For the text-containing cell, return its midpoint in [X, Y] coordinate format. 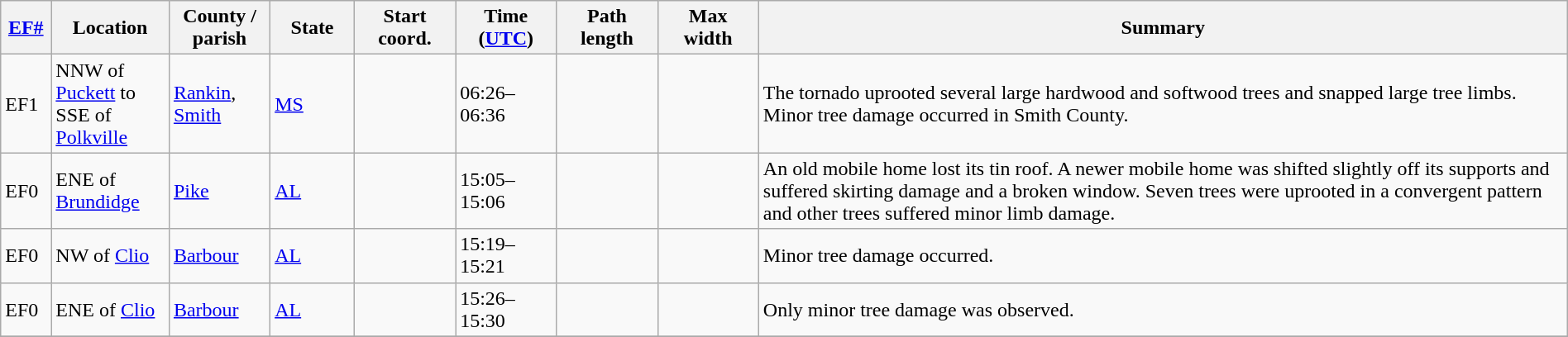
Start coord. [404, 28]
NNW of Puckett to SSE of Polkville [111, 104]
15:26–15:30 [506, 309]
NW of Clio [111, 256]
Rankin, Smith [219, 104]
06:26–06:36 [506, 104]
Time (UTC) [506, 28]
Max width [708, 28]
Path length [607, 28]
Location [111, 28]
EF# [26, 28]
MS [313, 104]
State [313, 28]
County / parish [219, 28]
Minor tree damage occurred. [1163, 256]
The tornado uprooted several large hardwood and softwood trees and snapped large tree limbs. Minor tree damage occurred in Smith County. [1163, 104]
Summary [1163, 28]
15:05–15:06 [506, 191]
EF1 [26, 104]
15:19–15:21 [506, 256]
ENE of Clio [111, 309]
ENE of Brundidge [111, 191]
Only minor tree damage was observed. [1163, 309]
Pike [219, 191]
